Return the [X, Y] coordinate for the center point of the cell that contains the specified text.  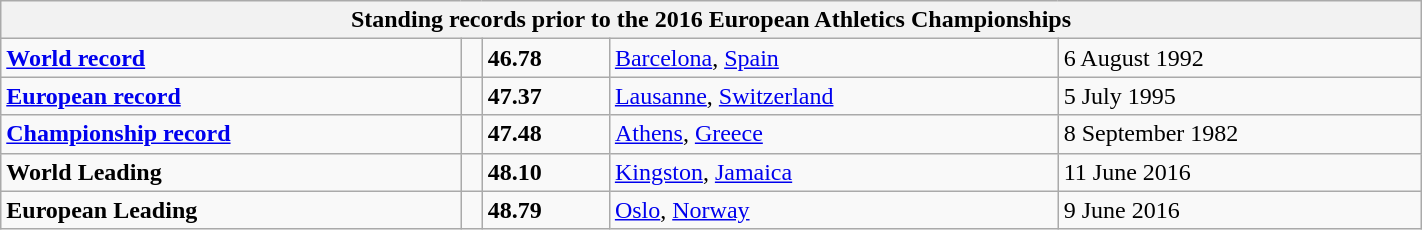
Championship record [231, 134]
11 June 2016 [1240, 172]
Barcelona, Spain [834, 58]
Kingston, Jamaica [834, 172]
48.79 [546, 210]
6 August 1992 [1240, 58]
Oslo, Norway [834, 210]
World Leading [231, 172]
World record [231, 58]
9 June 2016 [1240, 210]
European record [231, 96]
Lausanne, Switzerland [834, 96]
48.10 [546, 172]
46.78 [546, 58]
8 September 1982 [1240, 134]
European Leading [231, 210]
Standing records prior to the 2016 European Athletics Championships [711, 20]
Athens, Greece [834, 134]
5 July 1995 [1240, 96]
47.37 [546, 96]
47.48 [546, 134]
